Identify which cell holds the provided text, then report its [x, y] central coordinate. 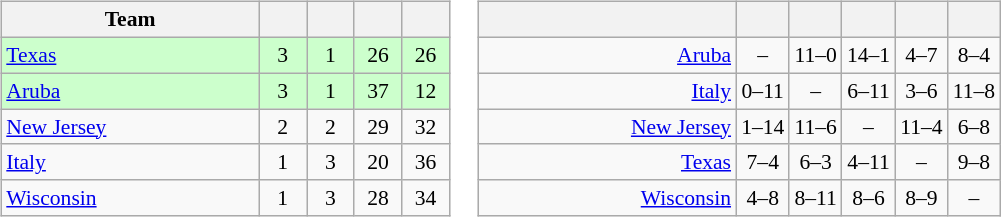
4–8 [762, 198]
11–0 [815, 55]
29 [378, 127]
3–6 [921, 91]
36 [426, 162]
0–11 [762, 91]
11–8 [974, 91]
20 [378, 162]
8–9 [921, 198]
11–4 [921, 127]
12 [426, 91]
4–7 [921, 55]
8–6 [868, 198]
8–11 [815, 198]
14–1 [868, 55]
6–11 [868, 91]
6–8 [974, 127]
8–4 [974, 55]
37 [378, 91]
32 [426, 127]
Team [130, 20]
6–3 [815, 162]
34 [426, 198]
1–14 [762, 127]
4–11 [868, 162]
7–4 [762, 162]
28 [378, 198]
9–8 [974, 162]
11–6 [815, 127]
